For the text-containing cell, return its midpoint in (x, y) coordinate format. 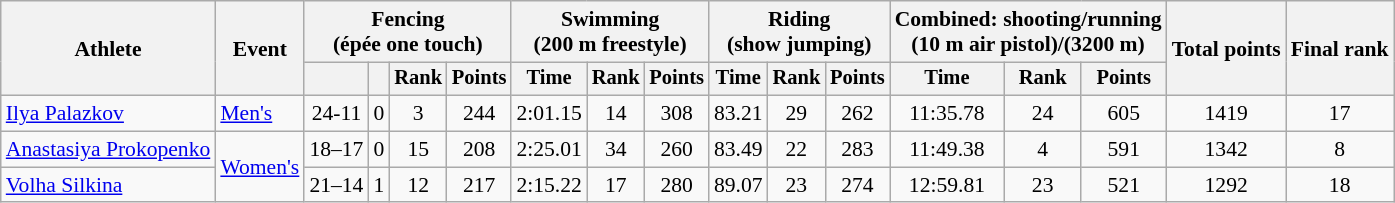
22 (797, 150)
4 (1042, 150)
1292 (1226, 185)
Swimming(200 m freestyle) (610, 32)
262 (857, 114)
29 (797, 114)
Riding(show jumping) (800, 32)
1419 (1226, 114)
2:15.22 (548, 185)
260 (676, 150)
274 (857, 185)
2:25.01 (548, 150)
1342 (1226, 150)
24-11 (336, 114)
18 (1340, 185)
14 (616, 114)
89.07 (738, 185)
12 (418, 185)
Ilya Palazkov (108, 114)
217 (479, 185)
8 (1340, 150)
Total points (1226, 48)
83.21 (738, 114)
Anastasiya Prokopenko (108, 150)
15 (418, 150)
11:49.38 (948, 150)
208 (479, 150)
21–14 (336, 185)
12:59.81 (948, 185)
Combined: shooting/running(10 m air pistol)/(3200 m) (1028, 32)
244 (479, 114)
Fencing(épée one touch) (408, 32)
Volha Silkina (108, 185)
Women's (260, 168)
591 (1124, 150)
Athlete (108, 48)
1 (378, 185)
283 (857, 150)
83.49 (738, 150)
Final rank (1340, 48)
34 (616, 150)
280 (676, 185)
521 (1124, 185)
24 (1042, 114)
11:35.78 (948, 114)
Event (260, 48)
308 (676, 114)
18–17 (336, 150)
Men's (260, 114)
605 (1124, 114)
3 (418, 114)
2:01.15 (548, 114)
